From the cell containing the given text, extract its center point as [X, Y] coordinate. 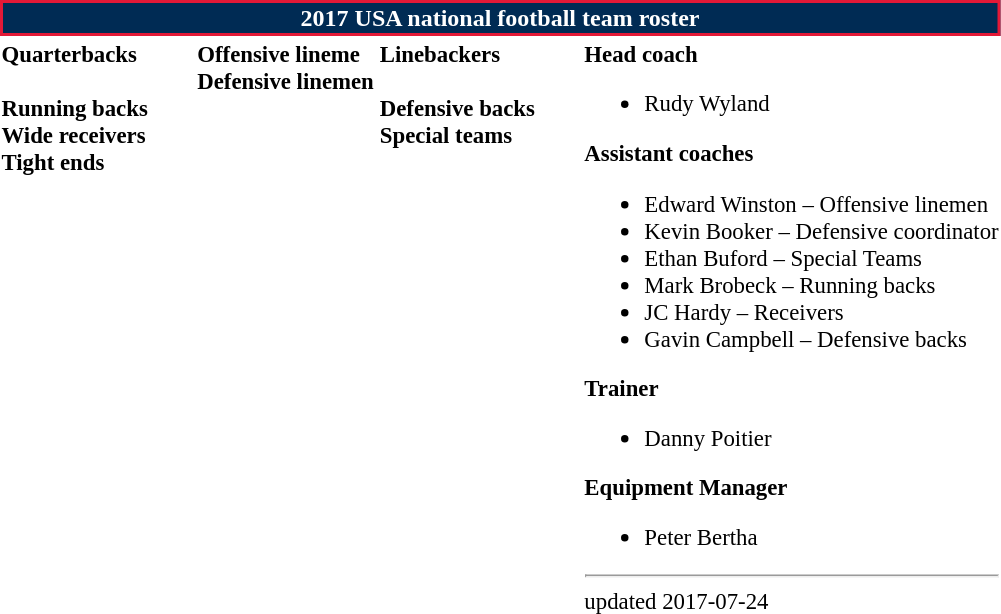
2017 USA national football team roster [500, 18]
